From the cell containing the given text, extract its center point as (x, y) coordinate. 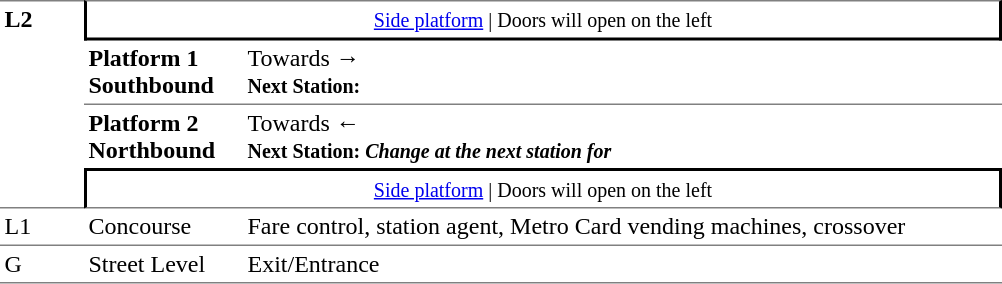
L2 (42, 104)
G (42, 264)
Towards ← Next Station: Change at the next station for (622, 136)
Platform 1Southbound (164, 72)
Street Level (164, 264)
Towards → Next Station: (622, 72)
Platform 2Northbound (164, 136)
Concourse (164, 226)
Exit/Entrance (622, 264)
Fare control, station agent, Metro Card vending machines, crossover (622, 226)
L1 (42, 226)
